Identify which cell holds the provided text, then report its [X, Y] central coordinate. 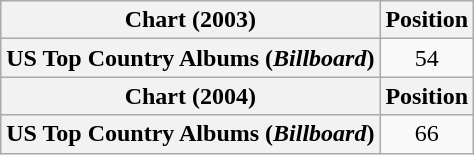
66 [427, 134]
54 [427, 58]
Chart (2004) [190, 96]
Chart (2003) [190, 20]
